Locate the cell with the specified text and output its [X, Y] center coordinate. 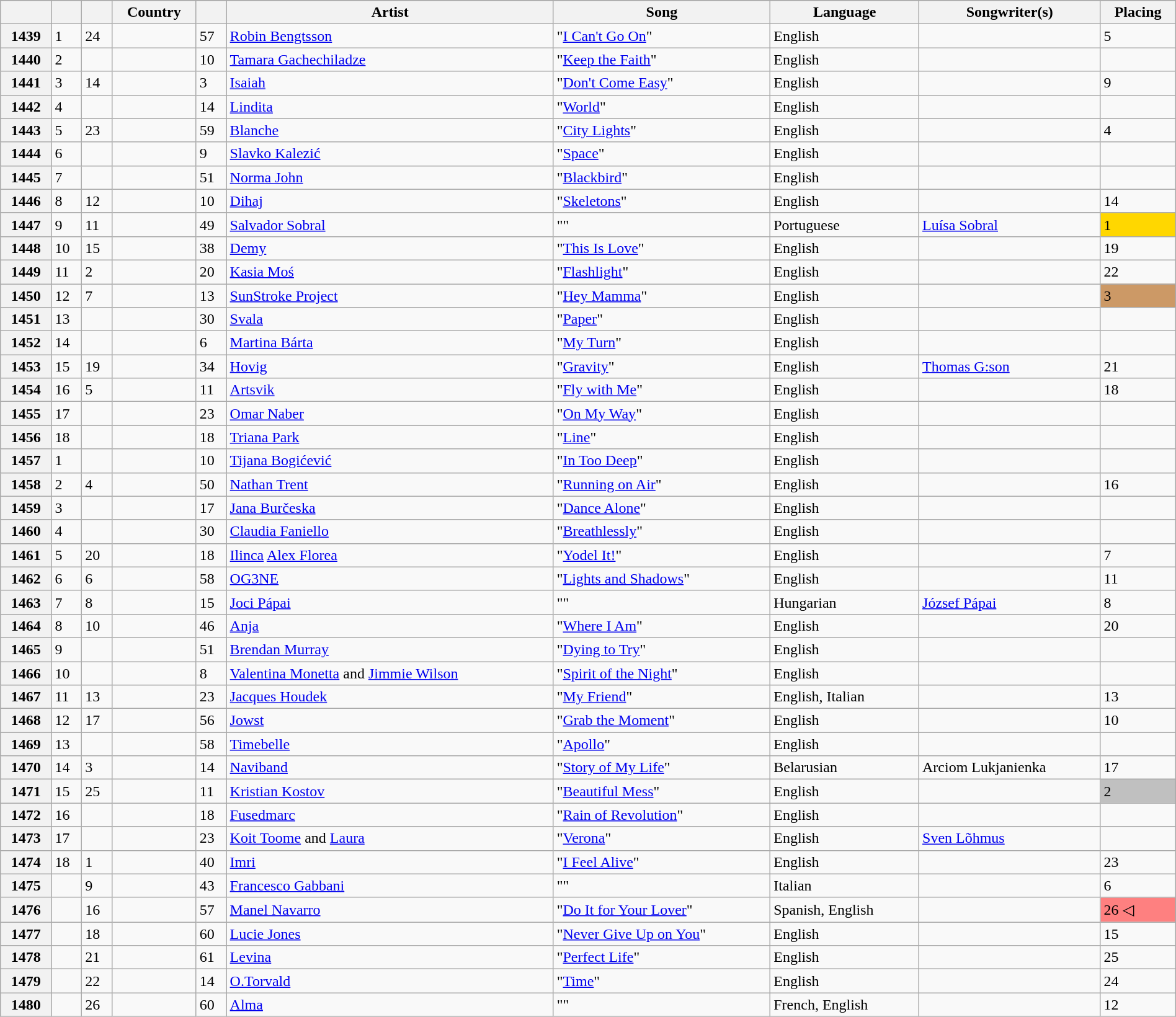
"Skeletons" [662, 201]
38 [211, 248]
43 [211, 886]
Dihaj [390, 201]
Imri [390, 862]
Italian [845, 886]
"Line" [662, 437]
Placing [1138, 12]
Claudia Faniello [390, 531]
"Beautiful Mess" [662, 791]
Robin Bengtsson [390, 36]
Spanish, English [845, 910]
"Fly with Me" [662, 390]
1478 [26, 957]
1449 [26, 272]
"Keep the Faith" [662, 60]
Tamara Gachechiladze [390, 60]
Luísa Sobral [1010, 224]
"In Too Deep" [662, 461]
Thomas G:son [1010, 366]
"Running on Air" [662, 484]
50 [211, 484]
40 [211, 862]
Isaiah [390, 83]
1476 [26, 910]
Valentina Monetta and Jimmie Wilson [390, 673]
"Spirit of the Night" [662, 673]
Alma [390, 1005]
1447 [26, 224]
"Do It for Your Lover" [662, 910]
Salvador Sobral [390, 224]
Hovig [390, 366]
1465 [26, 649]
Lucie Jones [390, 934]
"My Friend" [662, 697]
"My Turn" [662, 343]
1466 [26, 673]
1472 [26, 815]
Demy [390, 248]
Song [662, 12]
1462 [26, 579]
"Where I Am" [662, 626]
"Flashlight" [662, 272]
Manel Navarro [390, 910]
61 [211, 957]
1445 [26, 177]
49 [211, 224]
"Grab the Moment" [662, 721]
1467 [26, 697]
"I Can't Go On" [662, 36]
Naviband [390, 768]
"Never Give Up on You" [662, 934]
"Perfect Life" [662, 957]
1469 [26, 744]
"Blackbird" [662, 177]
1464 [26, 626]
Tijana Bogićević [390, 461]
26 [97, 1005]
Timebelle [390, 744]
"City Lights" [662, 130]
Sven Lõhmus [1010, 838]
1471 [26, 791]
1477 [26, 934]
Fusedmarc [390, 815]
Belarusian [845, 768]
English, Italian [845, 697]
"Rain of Revolution" [662, 815]
Slavko Kalezić [390, 154]
Anja [390, 626]
Blanche [390, 130]
"Paper" [662, 319]
26 ◁ [1138, 910]
34 [211, 366]
Brendan Murray [390, 649]
1456 [26, 437]
Triana Park [390, 437]
Levina [390, 957]
1451 [26, 319]
56 [211, 721]
1452 [26, 343]
Martina Bárta [390, 343]
1454 [26, 390]
József Pápai [1010, 602]
1461 [26, 555]
"Space" [662, 154]
1448 [26, 248]
French, English [845, 1005]
1470 [26, 768]
"Story of My Life" [662, 768]
Lindita [390, 107]
1455 [26, 414]
Nathan Trent [390, 484]
1440 [26, 60]
Hungarian [845, 602]
Francesco Gabbani [390, 886]
Country [154, 12]
"Yodel It!" [662, 555]
"Gravity" [662, 366]
Norma John [390, 177]
1441 [26, 83]
"Apollo" [662, 744]
"Lights and Shadows" [662, 579]
1450 [26, 296]
1463 [26, 602]
1473 [26, 838]
1480 [26, 1005]
Artist [390, 12]
Koit Toome and Laura [390, 838]
1479 [26, 981]
Joci Pápai [390, 602]
"Breathlessly" [662, 531]
OG3NE [390, 579]
Jana Burčeska [390, 508]
"World" [662, 107]
Portuguese [845, 224]
1453 [26, 366]
1475 [26, 886]
1444 [26, 154]
1443 [26, 130]
"This Is Love" [662, 248]
"Hey Mamma" [662, 296]
Jacques Houdek [390, 697]
Jowst [390, 721]
1457 [26, 461]
"Don't Come Easy" [662, 83]
Language [845, 12]
59 [211, 130]
1460 [26, 531]
1458 [26, 484]
1459 [26, 508]
O.Torvald [390, 981]
1446 [26, 201]
Kristian Kostov [390, 791]
1439 [26, 36]
SunStroke Project [390, 296]
Songwriter(s) [1010, 12]
Svala [390, 319]
46 [211, 626]
1442 [26, 107]
1474 [26, 862]
Ilinca Alex Florea [390, 555]
"Time" [662, 981]
Kasia Moś [390, 272]
"Dance Alone" [662, 508]
Arciom Lukjanienka [1010, 768]
"On My Way" [662, 414]
"Verona" [662, 838]
Omar Naber [390, 414]
"I Feel Alive" [662, 862]
Artsvik [390, 390]
1468 [26, 721]
"Dying to Try" [662, 649]
